Output the (x, y) coordinate of the center of the cell containing the given text.  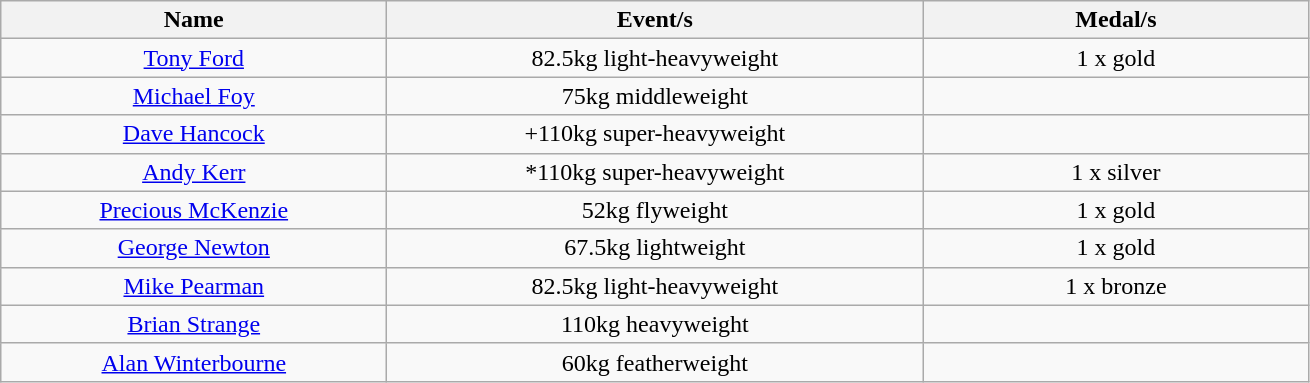
George Newton (194, 248)
Michael Foy (194, 96)
Mike Pearman (194, 286)
Tony Ford (194, 58)
Andy Kerr (194, 172)
75kg middleweight (655, 96)
67.5kg lightweight (655, 248)
1 x silver (1116, 172)
52kg flyweight (655, 210)
Event/s (655, 20)
Alan Winterbourne (194, 362)
1 x bronze (1116, 286)
*110kg super-heavyweight (655, 172)
Name (194, 20)
Brian Strange (194, 324)
Precious McKenzie (194, 210)
Dave Hancock (194, 134)
+110kg super-heavyweight (655, 134)
60kg featherweight (655, 362)
Medal/s (1116, 20)
110kg heavyweight (655, 324)
